For the text-containing cell, return its midpoint in (X, Y) coordinate format. 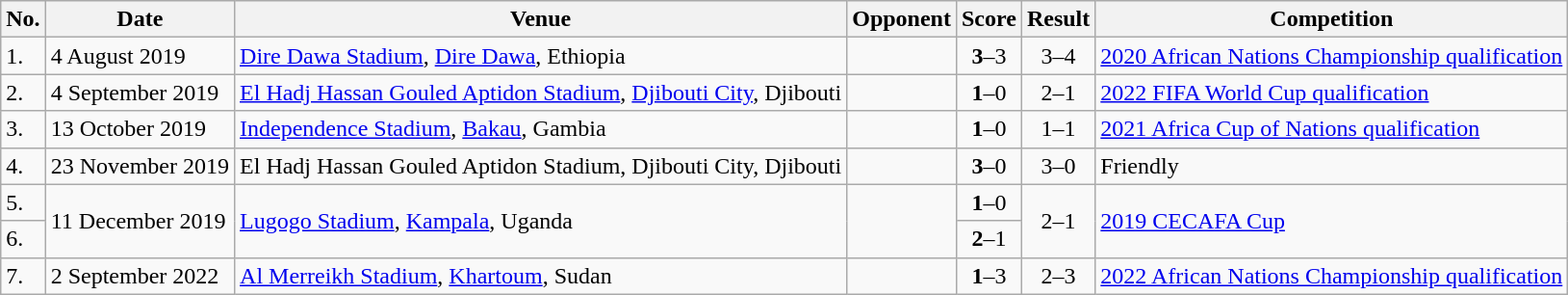
Competition (1332, 19)
Date (140, 19)
Independence Stadium, Bakau, Gambia (541, 129)
7. (23, 276)
4 September 2019 (140, 93)
Lugogo Stadium, Kampala, Uganda (541, 221)
3. (23, 129)
1–1 (1058, 129)
Venue (541, 19)
Dire Dawa Stadium, Dire Dawa, Ethiopia (541, 56)
2 September 2022 (140, 276)
2022 African Nations Championship qualification (1332, 276)
Friendly (1332, 166)
4 August 2019 (140, 56)
Result (1058, 19)
Score (989, 19)
13 October 2019 (140, 129)
11 December 2019 (140, 221)
3–3 (989, 56)
3–4 (1058, 56)
2020 African Nations Championship qualification (1332, 56)
23 November 2019 (140, 166)
2019 CECAFA Cup (1332, 221)
5. (23, 202)
2022 FIFA World Cup qualification (1332, 93)
No. (23, 19)
Al Merreikh Stadium, Khartoum, Sudan (541, 276)
Opponent (902, 19)
1–3 (989, 276)
2. (23, 93)
1. (23, 56)
6. (23, 239)
2–3 (1058, 276)
2021 Africa Cup of Nations qualification (1332, 129)
4. (23, 166)
